Output the (X, Y) coordinate of the center of the cell containing the given text.  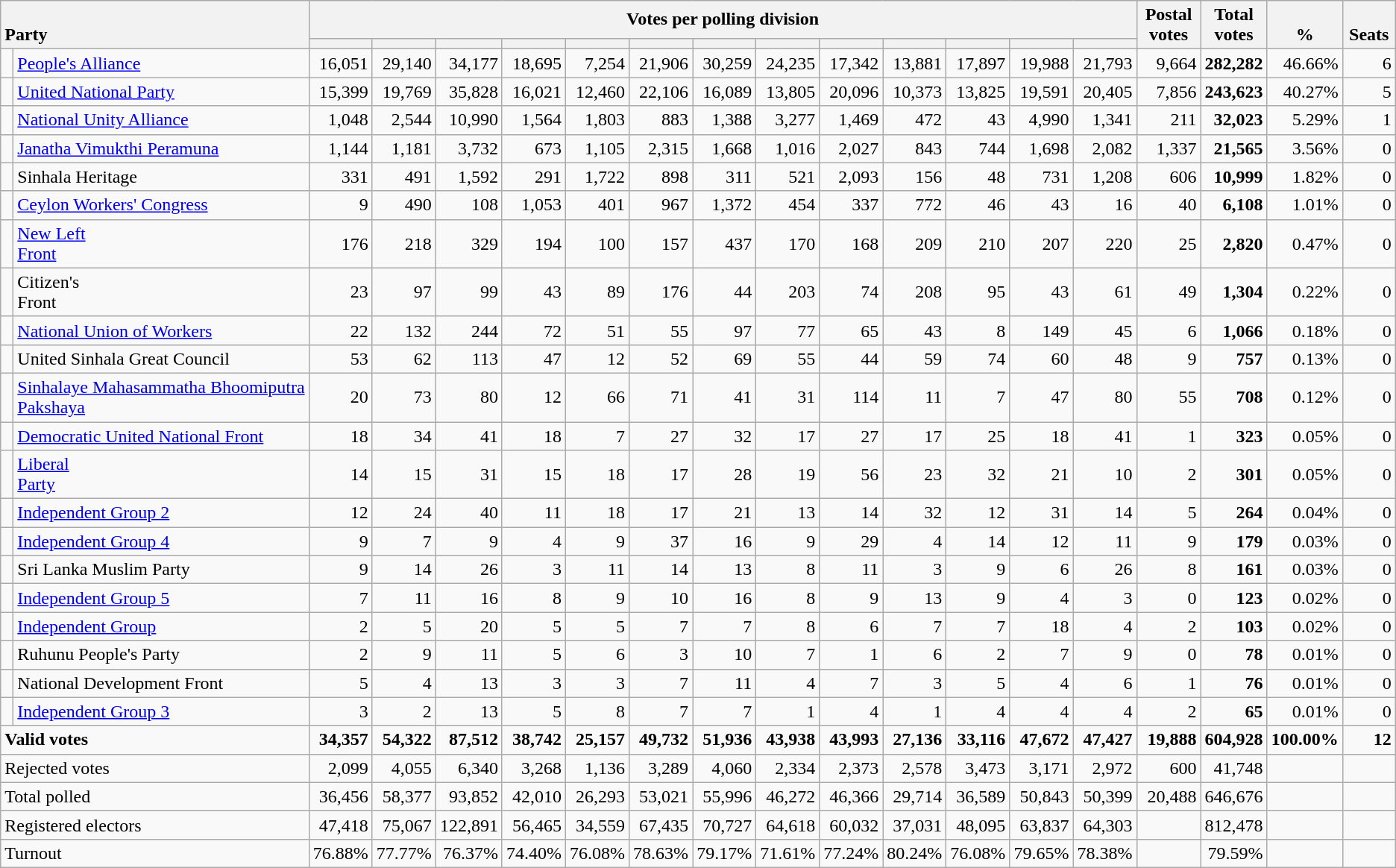
114 (852, 397)
19,888 (1169, 740)
898 (661, 177)
329 (468, 243)
604,928 (1233, 740)
3,171 (1041, 768)
0.47% (1305, 243)
15,399 (340, 92)
1,668 (725, 148)
772 (914, 205)
6,108 (1233, 205)
Seats (1369, 25)
Registered electors (155, 825)
29,140 (404, 63)
20,096 (852, 92)
99 (468, 292)
757 (1233, 359)
17,342 (852, 63)
34,559 (598, 825)
Citizen'sFront (161, 292)
43,993 (852, 740)
58,377 (404, 796)
Democratic United National Front (161, 436)
Ceylon Workers' Congress (161, 205)
49,732 (661, 740)
883 (661, 120)
170 (787, 243)
87,512 (468, 740)
7,254 (598, 63)
34 (404, 436)
323 (1233, 436)
77.24% (852, 853)
79.17% (725, 853)
Independent Group 3 (161, 711)
744 (978, 148)
93,852 (468, 796)
70,727 (725, 825)
207 (1041, 243)
113 (468, 359)
61 (1105, 292)
46.66% (1305, 63)
62 (404, 359)
1,053 (534, 205)
Votes per polling division (723, 19)
71.61% (787, 853)
0.12% (1305, 397)
51 (598, 330)
203 (787, 292)
45 (1105, 330)
People's Alliance (161, 63)
13,805 (787, 92)
60 (1041, 359)
108 (468, 205)
LiberalParty (161, 474)
National Unity Alliance (161, 120)
1,722 (598, 177)
1,048 (340, 120)
1,181 (404, 148)
472 (914, 120)
79.65% (1041, 853)
69 (725, 359)
47,672 (1041, 740)
2,544 (404, 120)
1,372 (725, 205)
220 (1105, 243)
10,990 (468, 120)
78.38% (1105, 853)
149 (1041, 330)
437 (725, 243)
26,293 (598, 796)
63,837 (1041, 825)
1,016 (787, 148)
100.00% (1305, 740)
521 (787, 177)
56 (852, 474)
1,208 (1105, 177)
Rejected votes (155, 768)
2,315 (661, 148)
100 (598, 243)
331 (340, 177)
218 (404, 243)
0.22% (1305, 292)
51,936 (725, 740)
Independent Group 5 (161, 598)
24 (404, 513)
16,021 (534, 92)
Ruhunu People's Party (161, 655)
29 (852, 541)
50,843 (1041, 796)
Independent Group 2 (161, 513)
United National Party (161, 92)
72 (534, 330)
156 (914, 177)
73 (404, 397)
37 (661, 541)
89 (598, 292)
3,277 (787, 120)
103 (1233, 626)
1,592 (468, 177)
19,988 (1041, 63)
46,272 (787, 796)
National Development Front (161, 683)
1,564 (534, 120)
13,881 (914, 63)
64,618 (787, 825)
600 (1169, 768)
18,695 (534, 63)
9,664 (1169, 63)
2,373 (852, 768)
59 (914, 359)
Turnout (155, 853)
Valid votes (155, 740)
5.29% (1305, 120)
401 (598, 205)
2,082 (1105, 148)
Party (155, 25)
28 (725, 474)
606 (1169, 177)
34,357 (340, 740)
161 (1233, 570)
157 (661, 243)
2,820 (1233, 243)
132 (404, 330)
1,136 (598, 768)
National Union of Workers (161, 330)
79.59% (1233, 853)
122,891 (468, 825)
2,578 (914, 768)
13,825 (978, 92)
34,177 (468, 63)
19,769 (404, 92)
3,732 (468, 148)
53 (340, 359)
2,972 (1105, 768)
76 (1233, 683)
21,793 (1105, 63)
708 (1233, 397)
211 (1169, 120)
40.27% (1305, 92)
1.82% (1305, 177)
1,469 (852, 120)
35,828 (468, 92)
264 (1233, 513)
0.13% (1305, 359)
843 (914, 148)
3,268 (534, 768)
20,488 (1169, 796)
20,405 (1105, 92)
38,742 (534, 740)
168 (852, 243)
19,591 (1041, 92)
55,996 (725, 796)
21,906 (661, 63)
41,748 (1233, 768)
1,698 (1041, 148)
Sinhala Heritage (161, 177)
1,337 (1169, 148)
60,032 (852, 825)
4,055 (404, 768)
4,060 (725, 768)
208 (914, 292)
7,856 (1169, 92)
50,399 (1105, 796)
67,435 (661, 825)
56,465 (534, 825)
25,157 (598, 740)
Janatha Vimukthi Peramuna (161, 148)
Sri Lanka Muslim Party (161, 570)
Sinhalaye Mahasammatha Bhoomiputra Pakshaya (161, 397)
1,066 (1233, 330)
2,099 (340, 768)
1,304 (1233, 292)
311 (725, 177)
731 (1041, 177)
1,144 (340, 148)
194 (534, 243)
24,235 (787, 63)
17,897 (978, 63)
22,106 (661, 92)
% (1305, 25)
80.24% (914, 853)
46 (978, 205)
Total votes (1233, 25)
66 (598, 397)
78 (1233, 655)
812,478 (1233, 825)
123 (1233, 598)
1,341 (1105, 120)
76.37% (468, 853)
74.40% (534, 853)
967 (661, 205)
33,116 (978, 740)
4,990 (1041, 120)
49 (1169, 292)
282,282 (1233, 63)
3,473 (978, 768)
29,714 (914, 796)
21,565 (1233, 148)
64,303 (1105, 825)
Independent Group (161, 626)
78.63% (661, 853)
52 (661, 359)
646,676 (1233, 796)
1,803 (598, 120)
1,105 (598, 148)
27,136 (914, 740)
243,623 (1233, 92)
71 (661, 397)
47,427 (1105, 740)
53,021 (661, 796)
54,322 (404, 740)
3,289 (661, 768)
673 (534, 148)
454 (787, 205)
10,373 (914, 92)
Independent Group 4 (161, 541)
37,031 (914, 825)
210 (978, 243)
95 (978, 292)
47,418 (340, 825)
490 (404, 205)
16,089 (725, 92)
30,259 (725, 63)
76.88% (340, 853)
209 (914, 243)
0.18% (1305, 330)
6,340 (468, 768)
77 (787, 330)
491 (404, 177)
46,366 (852, 796)
10,999 (1233, 177)
1.01% (1305, 205)
301 (1233, 474)
12,460 (598, 92)
16,051 (340, 63)
New LeftFront (161, 243)
48,095 (978, 825)
43,938 (787, 740)
0.04% (1305, 513)
3.56% (1305, 148)
337 (852, 205)
United Sinhala Great Council (161, 359)
2,334 (787, 768)
1,388 (725, 120)
36,589 (978, 796)
291 (534, 177)
19 (787, 474)
2,093 (852, 177)
179 (1233, 541)
2,027 (852, 148)
32,023 (1233, 120)
36,456 (340, 796)
Postalvotes (1169, 25)
244 (468, 330)
75,067 (404, 825)
Total polled (155, 796)
77.77% (404, 853)
42,010 (534, 796)
22 (340, 330)
